Capture the cell that displays the provided text and extract its [x, y] central coordinate. 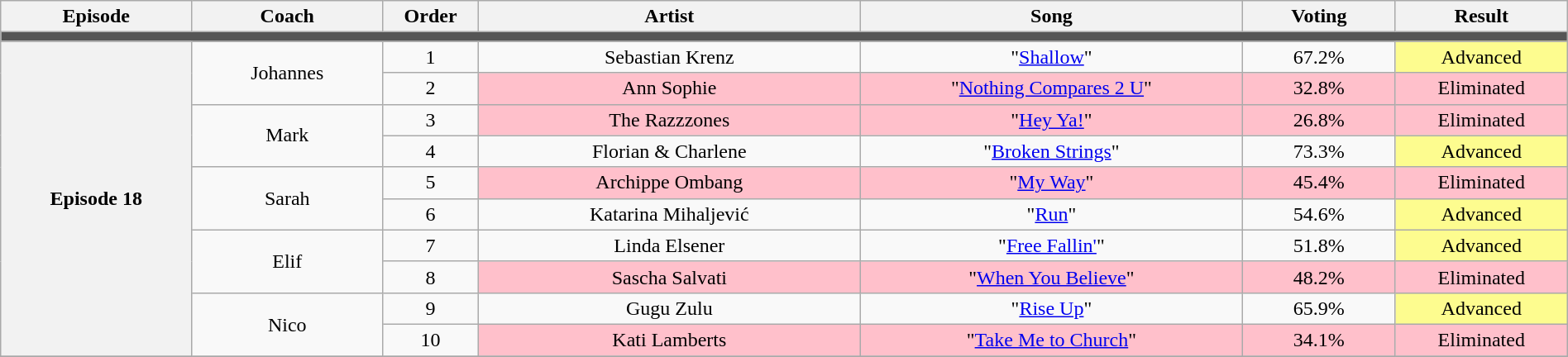
26.8% [1318, 120]
67.2% [1318, 57]
The Razzzones [669, 120]
9 [431, 308]
65.9% [1318, 308]
Elif [288, 261]
5 [431, 183]
48.2% [1318, 277]
"When You Believe" [1051, 277]
Sarah [288, 198]
Mark [288, 136]
Sascha Salvati [669, 277]
Johannes [288, 73]
Episode [96, 17]
"Shallow" [1051, 57]
Sebastian Krenz [669, 57]
"Take Me to Church" [1051, 340]
34.1% [1318, 340]
"Rise Up" [1051, 308]
32.8% [1318, 88]
Episode 18 [96, 198]
Order [431, 17]
Kati Lamberts [669, 340]
54.6% [1318, 214]
"My Way" [1051, 183]
Artist [669, 17]
10 [431, 340]
Ann Sophie [669, 88]
Gugu Zulu [669, 308]
2 [431, 88]
Linda Elsener [669, 245]
1 [431, 57]
"Hey Ya!" [1051, 120]
"Nothing Compares 2 U" [1051, 88]
8 [431, 277]
4 [431, 151]
3 [431, 120]
45.4% [1318, 183]
Nico [288, 324]
Coach [288, 17]
51.8% [1318, 245]
Voting [1318, 17]
"Run" [1051, 214]
Archippe Ombang [669, 183]
Song [1051, 17]
"Broken Strings" [1051, 151]
6 [431, 214]
"Free Fallin'" [1051, 245]
Katarina Mihaljević [669, 214]
Result [1481, 17]
Florian & Charlene [669, 151]
73.3% [1318, 151]
7 [431, 245]
